Detect which cell encompasses the target text, then output its (X, Y) center coordinate. 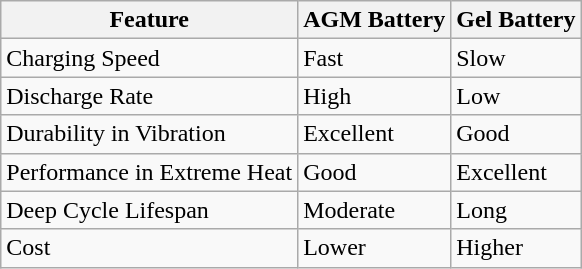
Cost (150, 248)
Lower (374, 248)
Performance in Extreme Heat (150, 172)
Durability in Vibration (150, 134)
High (374, 96)
Deep Cycle Lifespan (150, 210)
Slow (516, 58)
Fast (374, 58)
AGM Battery (374, 20)
Charging Speed (150, 58)
Moderate (374, 210)
Higher (516, 248)
Gel Battery (516, 20)
Discharge Rate (150, 96)
Feature (150, 20)
Long (516, 210)
Low (516, 96)
